Extract the (x, y) coordinate from the center of the cell holding the provided text.  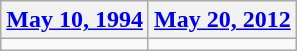
May 10, 1994 (75, 20)
May 20, 2012 (222, 20)
